Search for the cell housing the specified text and yield its [x, y] center coordinate. 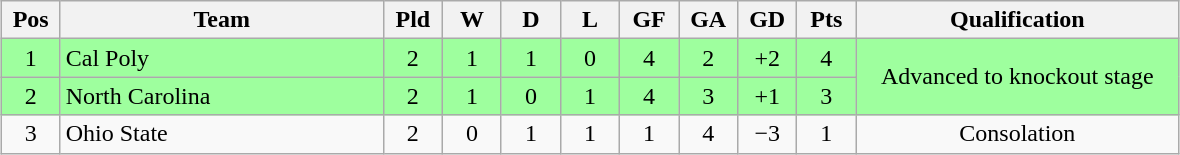
Pld [412, 20]
North Carolina [222, 96]
Advanced to knockout stage [1018, 77]
Qualification [1018, 20]
D [530, 20]
Consolation [1018, 134]
−3 [768, 134]
GA [708, 20]
GF [650, 20]
+2 [768, 58]
Team [222, 20]
Pos [30, 20]
Ohio State [222, 134]
+1 [768, 96]
Cal Poly [222, 58]
GD [768, 20]
Pts [826, 20]
L [590, 20]
W [472, 20]
